Extract the [X, Y] coordinate from the center of the cell holding the provided text.  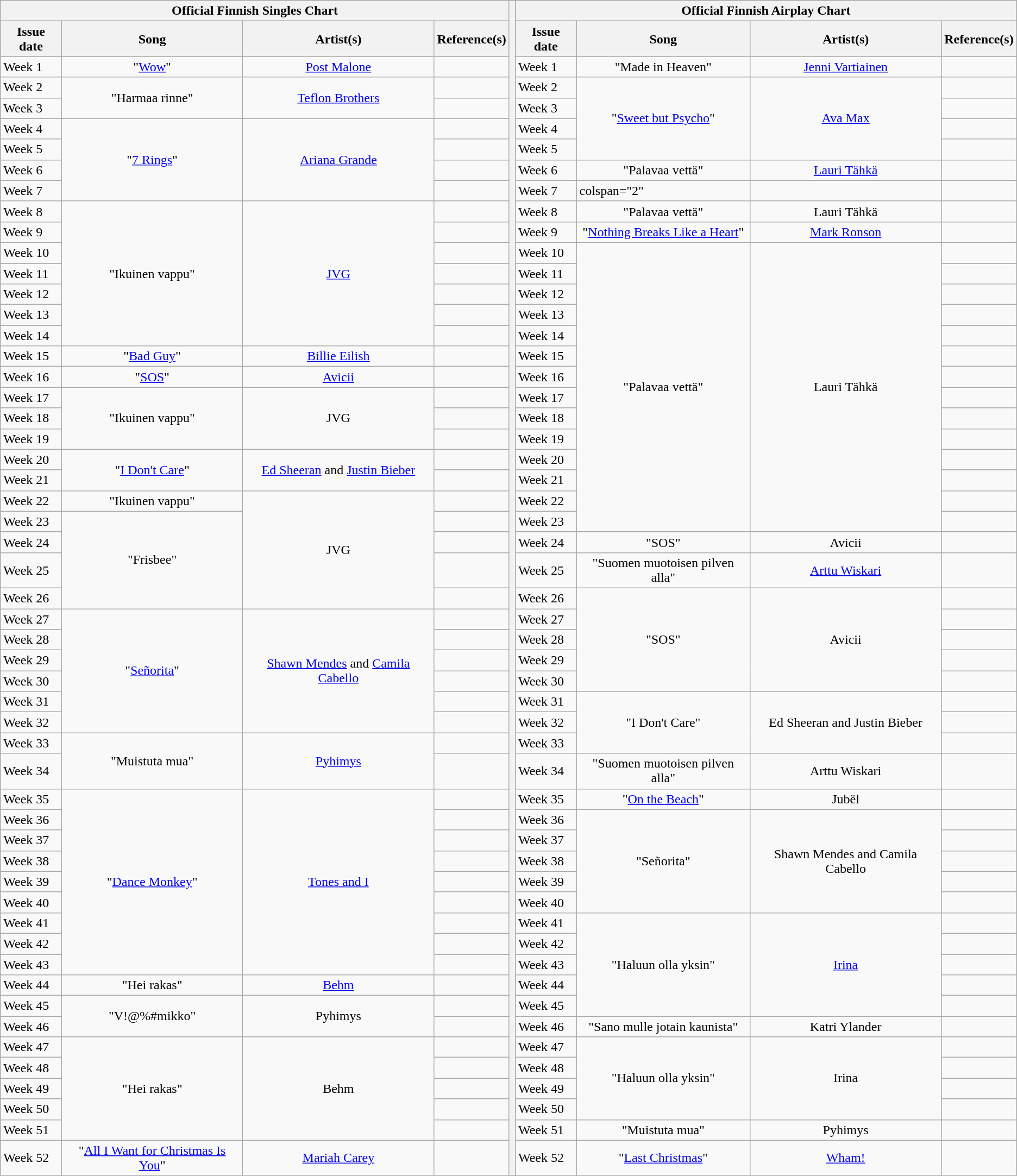
"Frisbee" [152, 559]
"Harmaa rinne" [152, 98]
"7 Rings" [152, 160]
Mark Ronson [846, 232]
"V!@%#mikko" [152, 1016]
"Made in Heaven" [663, 67]
Official Finnish Airplay Chart [766, 11]
Mariah Carey [338, 1158]
"Dance Monkey" [152, 882]
Tones and I [338, 882]
"All I Want for Christmas Is You" [152, 1158]
"Sano mulle jotain kaunista" [663, 1027]
Katri Ylander [846, 1027]
Jenni Vartiainen [846, 67]
Ava Max [846, 118]
"Sweet but Psycho" [663, 118]
"Bad Guy" [152, 356]
Teflon Brothers [338, 98]
"Wow" [152, 67]
"Nothing Breaks Like a Heart" [663, 232]
"Last Christmas" [663, 1158]
Official Finnish Singles Chart [255, 11]
Jubël [846, 799]
Wham! [846, 1158]
colspan="2" [663, 191]
Billie Eilish [338, 356]
"On the Beach" [663, 799]
Post Malone [338, 67]
Ariana Grande [338, 160]
